Provide the [x, y] coordinate of the cell's center where the given text is located.  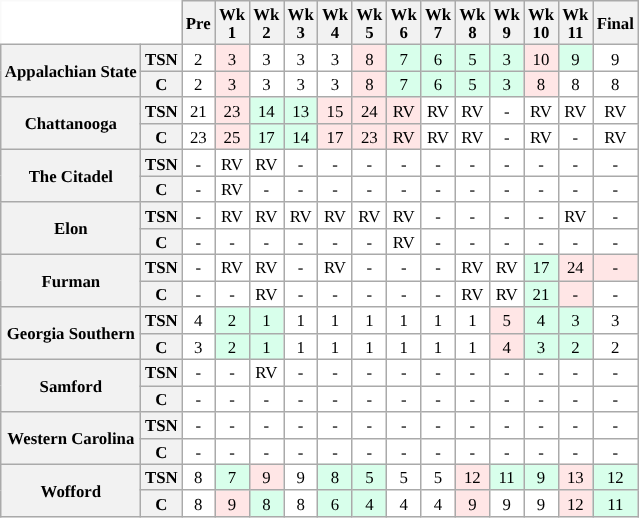
Furman [71, 281]
Georgia Southern [71, 333]
Wk5 [369, 23]
Wk7 [438, 23]
25 [232, 137]
Wk3 [301, 23]
Wk6 [404, 23]
Wk4 [335, 23]
Wk9 [507, 23]
Samford [71, 386]
Western Carolina [71, 438]
The Citadel [71, 176]
Wk10 [541, 23]
15 [335, 111]
Wk8 [472, 23]
Elon [71, 228]
10 [541, 58]
Wk11 [575, 23]
Final [616, 23]
Chattanooga [71, 124]
Appalachian State [71, 71]
Pre [198, 23]
Wofford [71, 490]
Wk2 [266, 23]
Wk1 [232, 23]
